Capture the cell that displays the provided text and extract its [X, Y] central coordinate. 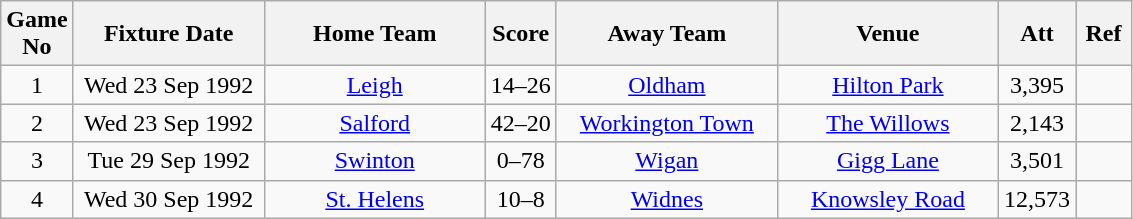
Away Team [666, 34]
Fixture Date [168, 34]
Hilton Park [888, 85]
Swinton [374, 161]
Ref [1104, 34]
14–26 [520, 85]
2 [37, 123]
1 [37, 85]
2,143 [1036, 123]
4 [37, 199]
Att [1036, 34]
3,501 [1036, 161]
Home Team [374, 34]
Salford [374, 123]
Game No [37, 34]
3,395 [1036, 85]
Workington Town [666, 123]
St. Helens [374, 199]
Oldham [666, 85]
42–20 [520, 123]
The Willows [888, 123]
Gigg Lane [888, 161]
12,573 [1036, 199]
Wigan [666, 161]
Tue 29 Sep 1992 [168, 161]
0–78 [520, 161]
Knowsley Road [888, 199]
3 [37, 161]
Leigh [374, 85]
Score [520, 34]
10–8 [520, 199]
Venue [888, 34]
Widnes [666, 199]
Wed 30 Sep 1992 [168, 199]
